Provide the (X, Y) coordinate of the cell's center where the given text is located.  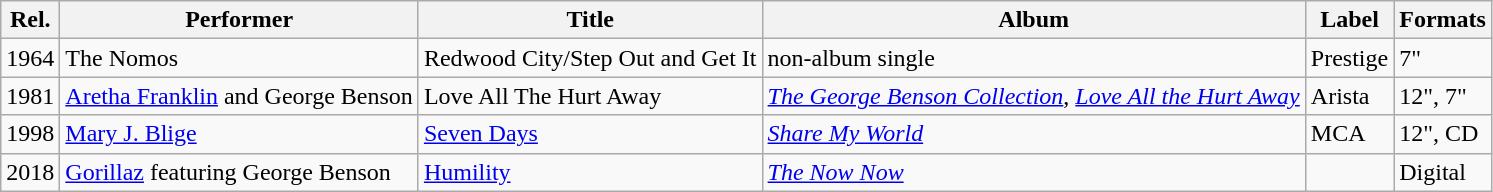
1981 (30, 96)
The Nomos (240, 58)
Redwood City/Step Out and Get It (590, 58)
Album (1034, 20)
non-album single (1034, 58)
7" (1443, 58)
Share My World (1034, 134)
Arista (1349, 96)
The George Benson Collection, Love All the Hurt Away (1034, 96)
2018 (30, 172)
Prestige (1349, 58)
Mary J. Blige (240, 134)
Performer (240, 20)
Label (1349, 20)
Title (590, 20)
Humility (590, 172)
Seven Days (590, 134)
Aretha Franklin and George Benson (240, 96)
Gorillaz featuring George Benson (240, 172)
Rel. (30, 20)
Love All The Hurt Away (590, 96)
1998 (30, 134)
1964 (30, 58)
12", CD (1443, 134)
Digital (1443, 172)
The Now Now (1034, 172)
12", 7" (1443, 96)
MCA (1349, 134)
Formats (1443, 20)
